Provide the (X, Y) coordinate of the cell's center where the given text is located.  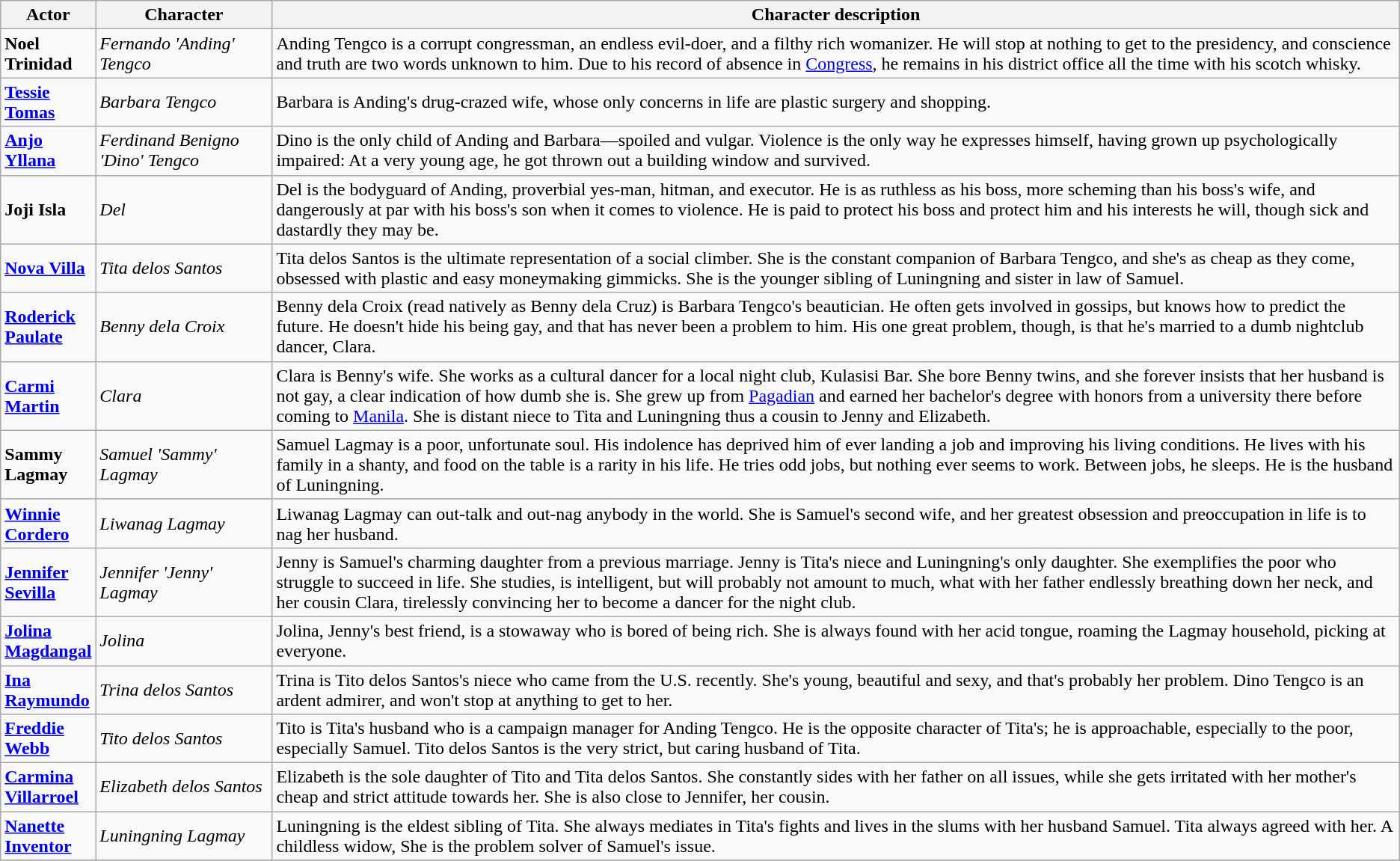
Liwanag Lagmay (184, 524)
Anjo Yllana (48, 151)
Freddie Webb (48, 739)
Character (184, 15)
Winnie Cordero (48, 524)
Tita delos Santos (184, 268)
Trina delos Santos (184, 690)
Jennifer Sevilla (48, 582)
Fernando 'Anding' Tengco (184, 54)
Barbara is Anding's drug-crazed wife, whose only concerns in life are plastic surgery and shopping. (836, 102)
Ferdinand Benigno 'Dino' Tengco (184, 151)
Clara (184, 396)
Sammy Lagmay (48, 465)
Carmi Martin (48, 396)
Luningning Lagmay (184, 836)
Ina Raymundo (48, 690)
Nanette Inventor (48, 836)
Joji Isla (48, 209)
Roderick Paulate (48, 327)
Barbara Tengco (184, 102)
Del (184, 209)
Elizabeth delos Santos (184, 787)
Actor (48, 15)
Jennifer 'Jenny' Lagmay (184, 582)
Samuel 'Sammy' Lagmay (184, 465)
Tito delos Santos (184, 739)
Jolina (184, 640)
Nova Villa (48, 268)
Noel Trinidad (48, 54)
Jolina Magdangal (48, 640)
Benny dela Croix (184, 327)
Character description (836, 15)
Tessie Tomas (48, 102)
Carmina Villarroel (48, 787)
